From the cell containing the given text, extract its center point as (X, Y) coordinate. 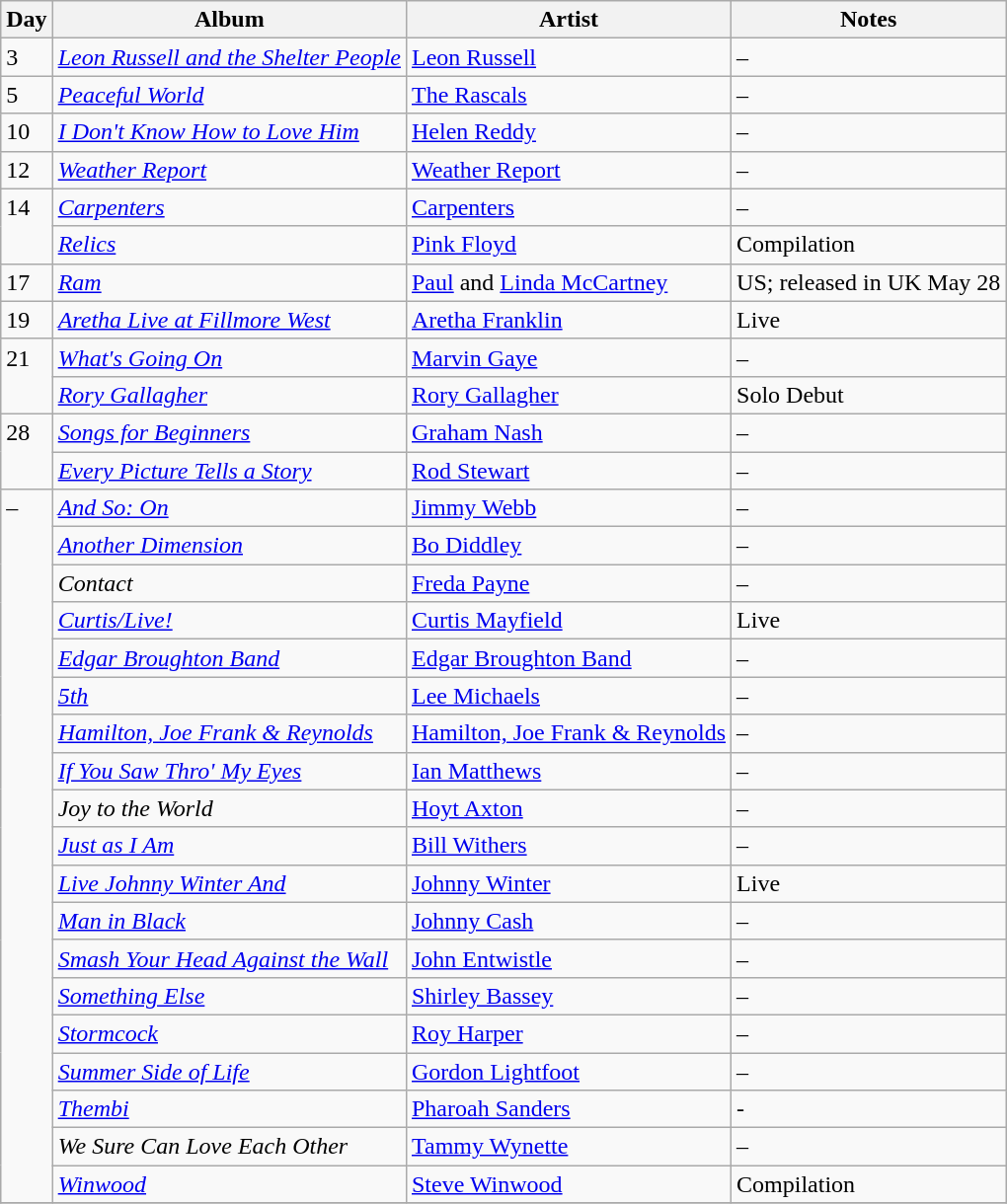
Ram (229, 282)
12 (27, 170)
Pink Floyd (569, 245)
Curtis/Live! (229, 621)
Rod Stewart (569, 471)
Peaceful World (229, 95)
Stormcock (229, 1033)
- (869, 1109)
John Entwistle (569, 958)
Relics (229, 245)
Solo Debut (869, 395)
We Sure Can Love Each Other (229, 1147)
Tammy Wynette (569, 1147)
Notes (869, 20)
Just as I Am (229, 846)
Man in Black (229, 921)
Leon Russell and the Shelter People (229, 57)
Day (27, 20)
Leon Russell (569, 57)
Ian Matthews (569, 771)
What's Going On (229, 357)
Summer Side of Life (229, 1071)
Winwood (229, 1184)
Artist (569, 20)
Shirley Bassey (569, 996)
Pharoah Sanders (569, 1109)
Paul and Linda McCartney (569, 282)
Smash Your Head Against the Wall (229, 958)
Lee Michaels (569, 696)
I Don't Know How to Love Him (229, 132)
5 (27, 95)
14 (27, 226)
Songs for Beginners (229, 432)
Something Else (229, 996)
17 (27, 282)
21 (27, 376)
19 (27, 320)
Freda Payne (569, 583)
3 (27, 57)
And So: On (229, 508)
Helen Reddy (569, 132)
Live Johnny Winter And (229, 883)
Curtis Mayfield (569, 621)
Roy Harper (569, 1033)
Album (229, 20)
US; released in UK May 28 (869, 282)
Marvin Gaye (569, 357)
28 (27, 451)
Aretha Live at Fillmore West (229, 320)
Jimmy Webb (569, 508)
Johnny Cash (569, 921)
The Rascals (569, 95)
Johnny Winter (569, 883)
Joy to the World (229, 808)
Aretha Franklin (569, 320)
Gordon Lightfoot (569, 1071)
Bo Diddley (569, 546)
Contact (229, 583)
Bill Withers (569, 846)
5th (229, 696)
Steve Winwood (569, 1184)
Another Dimension (229, 546)
Thembi (229, 1109)
If You Saw Thro' My Eyes (229, 771)
Every Picture Tells a Story (229, 471)
Graham Nash (569, 432)
Hoyt Axton (569, 808)
10 (27, 132)
